Return the [X, Y] coordinate for the center point of the cell that contains the specified text.  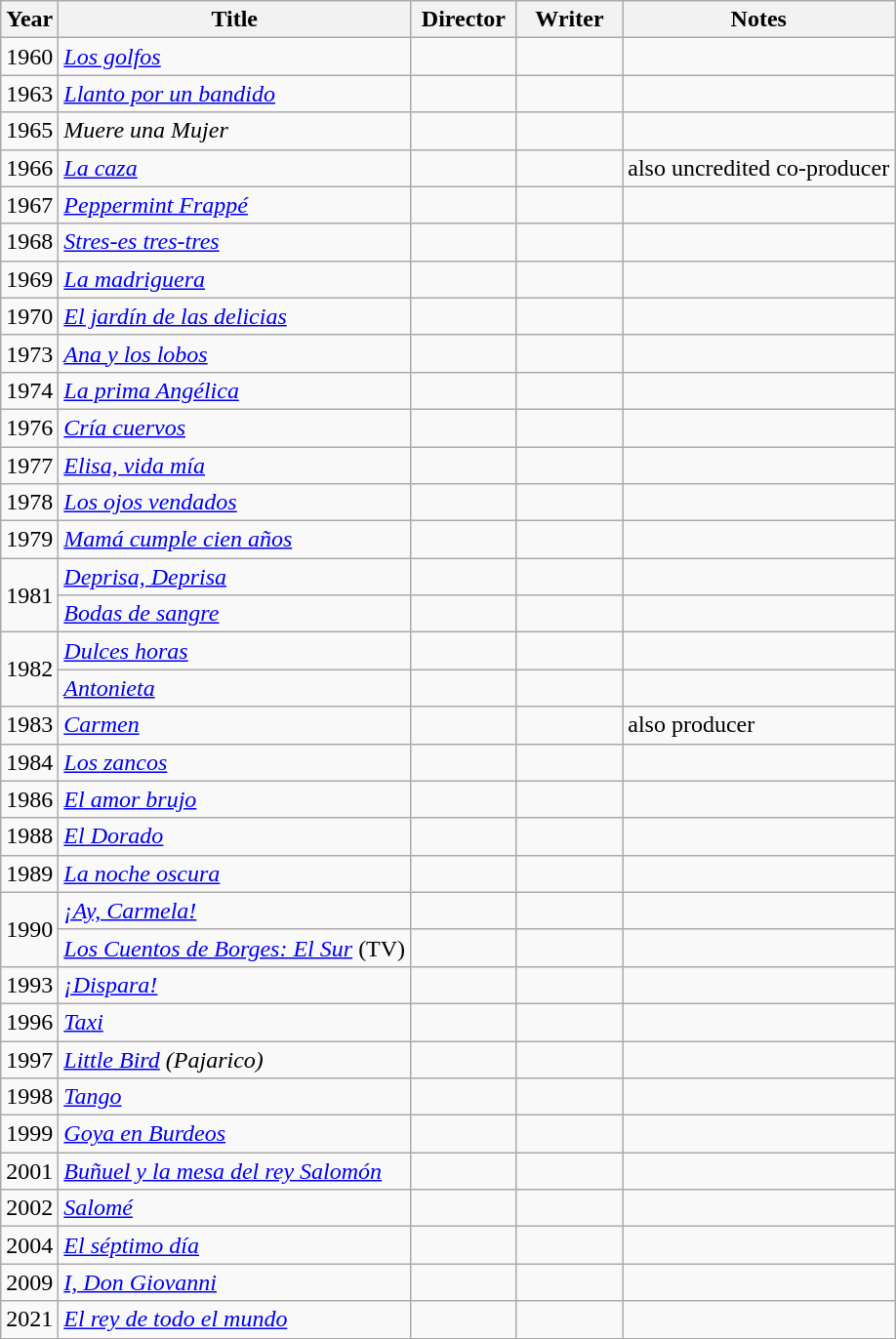
2001 [29, 1171]
Salomé [234, 1208]
Director [465, 20]
1965 [29, 131]
Cría cuervos [234, 427]
La noche oscura [234, 873]
Deprisa, Deprisa [234, 577]
Tango [234, 1097]
1984 [29, 762]
Muere una Mujer [234, 131]
La prima Angélica [234, 390]
1963 [29, 94]
La madriguera [234, 279]
1966 [29, 168]
1988 [29, 836]
1983 [29, 725]
Los zancos [234, 762]
also uncredited co-producer [759, 168]
1998 [29, 1097]
1989 [29, 873]
1969 [29, 279]
Los ojos vendados [234, 503]
Dulces horas [234, 651]
1990 [29, 929]
El Dorado [234, 836]
Los Cuentos de Borges: El Sur (TV) [234, 948]
1996 [29, 1022]
1993 [29, 985]
1999 [29, 1134]
1986 [29, 799]
1967 [29, 205]
I, Don Giovanni [234, 1282]
Ana y los lobos [234, 353]
Buñuel y la mesa del rey Salomón [234, 1171]
Year [29, 20]
Peppermint Frappé [234, 205]
1976 [29, 427]
1997 [29, 1059]
¡Ay, Carmela! [234, 911]
Elisa, vida mía [234, 466]
Llanto por un bandido [234, 94]
Mamá cumple cien años [234, 540]
1979 [29, 540]
Bodas de sangre [234, 614]
Taxi [234, 1022]
2009 [29, 1282]
La caza [234, 168]
1968 [29, 242]
El amor brujo [234, 799]
1973 [29, 353]
Little Bird (Pajarico) [234, 1059]
2021 [29, 1319]
1970 [29, 316]
1977 [29, 466]
2004 [29, 1245]
El jardín de las delicias [234, 316]
El séptimo día [234, 1245]
Notes [759, 20]
Writer [570, 20]
¡Dispara! [234, 985]
Carmen [234, 725]
1982 [29, 669]
Stres-es tres-tres [234, 242]
1981 [29, 595]
Title [234, 20]
Antonieta [234, 688]
Goya en Burdeos [234, 1134]
also producer [759, 725]
1960 [29, 57]
2002 [29, 1208]
Los golfos [234, 57]
1978 [29, 503]
El rey de todo el mundo [234, 1319]
1974 [29, 390]
